Determine the (x, y) coordinate at the center of the cell enclosing the given text.  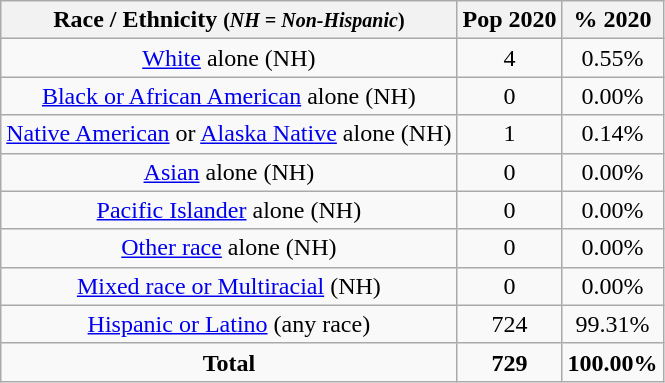
0.14% (612, 134)
Black or African American alone (NH) (229, 96)
Other race alone (NH) (229, 248)
Native American or Alaska Native alone (NH) (229, 134)
724 (510, 324)
% 2020 (612, 20)
Race / Ethnicity (NH = Non-Hispanic) (229, 20)
100.00% (612, 362)
4 (510, 58)
Hispanic or Latino (any race) (229, 324)
Mixed race or Multiracial (NH) (229, 286)
Total (229, 362)
0.55% (612, 58)
Asian alone (NH) (229, 172)
Pacific Islander alone (NH) (229, 210)
White alone (NH) (229, 58)
729 (510, 362)
99.31% (612, 324)
1 (510, 134)
Pop 2020 (510, 20)
